Return (X, Y) of the center of cell containing provided text 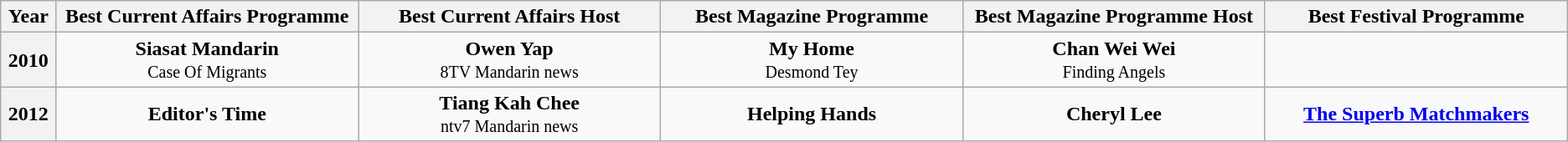
Best Current Affairs Host (509, 17)
Cheryl Lee (1114, 114)
Best Current Affairs Programme (208, 17)
The Superb Matchmakers (1416, 114)
2010 (28, 60)
Siasat MandarinCase Of Migrants (208, 60)
Chan Wei WeiFinding Angels (1114, 60)
Best Magazine Programme Host (1114, 17)
Year (28, 17)
Tiang Kah Cheentv7 Mandarin news (509, 114)
Best Magazine Programme (812, 17)
Best Festival Programme (1416, 17)
2012 (28, 114)
Owen Yap8TV Mandarin news (509, 60)
Editor's Time (208, 114)
My HomeDesmond Tey (812, 60)
Helping Hands (812, 114)
